Search for the cell housing the specified text and yield its [x, y] center coordinate. 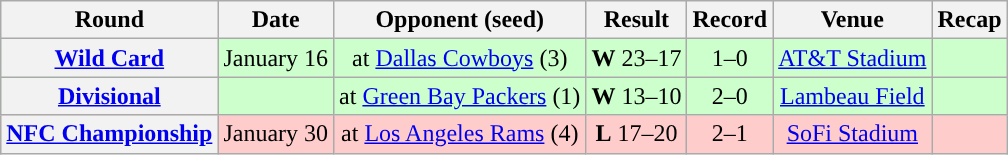
Wild Card [110, 58]
Divisional [110, 96]
January 16 [276, 58]
AT&T Stadium [852, 58]
L 17–20 [636, 134]
Recap [970, 20]
Result [636, 20]
January 30 [276, 134]
at Dallas Cowboys (3) [460, 58]
2–1 [730, 134]
2–0 [730, 96]
at Green Bay Packers (1) [460, 96]
Venue [852, 20]
W 13–10 [636, 96]
1–0 [730, 58]
W 23–17 [636, 58]
at Los Angeles Rams (4) [460, 134]
Opponent (seed) [460, 20]
SoFi Stadium [852, 134]
Lambeau Field [852, 96]
NFC Championship [110, 134]
Date [276, 20]
Record [730, 20]
Round [110, 20]
